Detect which cell encompasses the target text, then output its (X, Y) center coordinate. 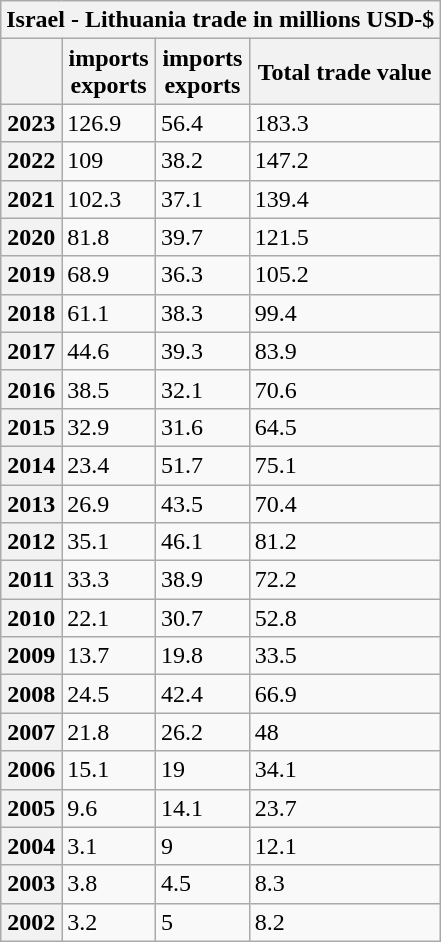
26.9 (109, 503)
2008 (32, 694)
8.3 (344, 884)
13.7 (109, 656)
39.7 (202, 237)
4.5 (202, 884)
24.5 (109, 694)
34.1 (344, 770)
52.8 (344, 618)
83.9 (344, 351)
109 (109, 161)
19.8 (202, 656)
9.6 (109, 808)
2012 (32, 542)
2003 (32, 884)
43.5 (202, 503)
3.2 (109, 922)
61.1 (109, 313)
2011 (32, 580)
2020 (32, 237)
2019 (32, 275)
2013 (32, 503)
8.2 (344, 922)
147.2 (344, 161)
Israel - Lithuania trade in millions USD-$ (220, 20)
44.6 (109, 351)
26.2 (202, 732)
102.3 (109, 199)
31.6 (202, 427)
Total trade value (344, 72)
2007 (32, 732)
2010 (32, 618)
81.2 (344, 542)
70.4 (344, 503)
30.7 (202, 618)
2022 (32, 161)
9 (202, 846)
2021 (32, 199)
32.9 (109, 427)
70.6 (344, 389)
2014 (32, 465)
2004 (32, 846)
15.1 (109, 770)
68.9 (109, 275)
2009 (32, 656)
2002 (32, 922)
81.8 (109, 237)
19 (202, 770)
56.4 (202, 123)
139.4 (344, 199)
21.8 (109, 732)
2005 (32, 808)
75.1 (344, 465)
35.1 (109, 542)
2018 (32, 313)
12.1 (344, 846)
99.4 (344, 313)
37.1 (202, 199)
38.5 (109, 389)
38.2 (202, 161)
42.4 (202, 694)
3.8 (109, 884)
33.3 (109, 580)
2006 (32, 770)
64.5 (344, 427)
33.5 (344, 656)
105.2 (344, 275)
183.3 (344, 123)
39.3 (202, 351)
36.3 (202, 275)
22.1 (109, 618)
32.1 (202, 389)
5 (202, 922)
126.9 (109, 123)
51.7 (202, 465)
2016 (32, 389)
2017 (32, 351)
23.4 (109, 465)
121.5 (344, 237)
38.3 (202, 313)
48 (344, 732)
3.1 (109, 846)
46.1 (202, 542)
23.7 (344, 808)
72.2 (344, 580)
2015 (32, 427)
14.1 (202, 808)
66.9 (344, 694)
2023 (32, 123)
38.9 (202, 580)
